Detect which cell encompasses the target text, then output its [x, y] center coordinate. 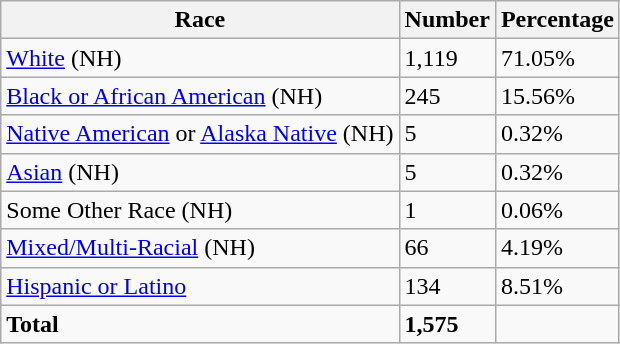
66 [447, 248]
245 [447, 96]
15.56% [557, 96]
Some Other Race (NH) [200, 210]
1,119 [447, 58]
Number [447, 20]
4.19% [557, 248]
8.51% [557, 286]
71.05% [557, 58]
Percentage [557, 20]
Total [200, 324]
1,575 [447, 324]
Black or African American (NH) [200, 96]
Native American or Alaska Native (NH) [200, 134]
134 [447, 286]
Race [200, 20]
Asian (NH) [200, 172]
Hispanic or Latino [200, 286]
Mixed/Multi-Racial (NH) [200, 248]
White (NH) [200, 58]
0.06% [557, 210]
1 [447, 210]
